Return the (x, y) coordinate for the center point of the cell that contains the specified text.  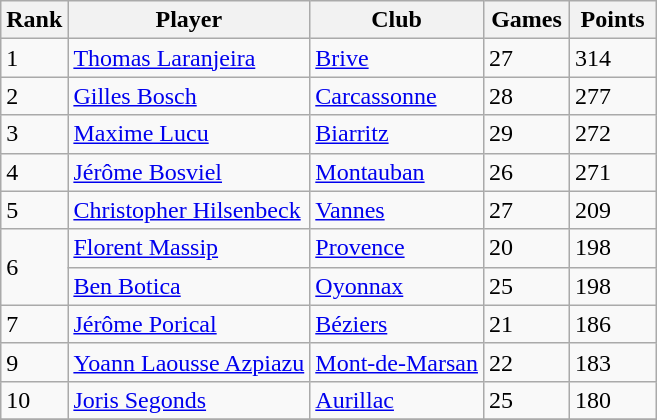
Carcassonne (397, 96)
Béziers (397, 324)
277 (613, 96)
Aurillac (397, 400)
Rank (34, 20)
Mont-de-Marsan (397, 362)
3 (34, 134)
6 (34, 267)
Games (526, 20)
Joris Segonds (189, 400)
4 (34, 172)
183 (613, 362)
Ben Botica (189, 286)
7 (34, 324)
Points (613, 20)
Jérôme Porical (189, 324)
Thomas Laranjeira (189, 58)
272 (613, 134)
314 (613, 58)
Montauban (397, 172)
21 (526, 324)
28 (526, 96)
2 (34, 96)
Provence (397, 248)
Oyonnax (397, 286)
22 (526, 362)
Florent Massip (189, 248)
Jérôme Bosviel (189, 172)
Yoann Laousse Azpiazu (189, 362)
Biarritz (397, 134)
Vannes (397, 210)
5 (34, 210)
20 (526, 248)
Brive (397, 58)
Gilles Bosch (189, 96)
1 (34, 58)
29 (526, 134)
10 (34, 400)
Club (397, 20)
271 (613, 172)
26 (526, 172)
209 (613, 210)
9 (34, 362)
Player (189, 20)
186 (613, 324)
Christopher Hilsenbeck (189, 210)
180 (613, 400)
Maxime Lucu (189, 134)
